Search for the cell housing the specified text and yield its [x, y] center coordinate. 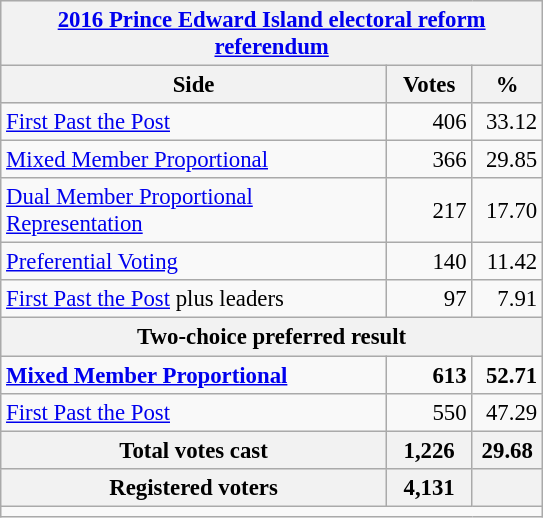
11.42 [508, 262]
Votes [429, 85]
47.29 [508, 412]
33.12 [508, 122]
29.68 [508, 450]
140 [429, 262]
Registered voters [194, 487]
7.91 [508, 299]
97 [429, 299]
Total votes cast [194, 450]
4,131 [429, 487]
First Past the Post plus leaders [194, 299]
Preferential Voting [194, 262]
29.85 [508, 160]
217 [429, 210]
550 [429, 412]
Two-choice preferred result [272, 337]
Dual Member Proportional Representation [194, 210]
406 [429, 122]
Side [194, 85]
613 [429, 375]
% [508, 85]
1,226 [429, 450]
52.71 [508, 375]
366 [429, 160]
17.70 [508, 210]
2016 Prince Edward Island electoral reform referendum [272, 34]
